Pinpoint the cell where the given text exists, returning its (X, Y) midpoint coordinate. 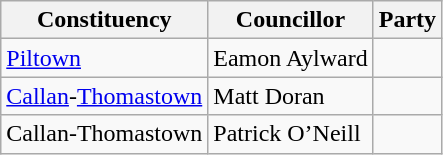
Councillor (290, 20)
Patrick O’Neill (290, 134)
Eamon Aylward (290, 58)
Matt Doran (290, 96)
Piltown (104, 58)
Constituency (104, 20)
Party (407, 20)
